For the text-containing cell, return its midpoint in [X, Y] coordinate format. 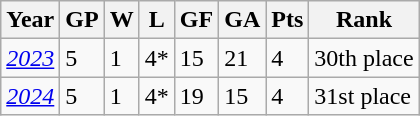
GA [242, 20]
2023 [30, 58]
Rank [364, 20]
2024 [30, 96]
19 [196, 96]
Pts [288, 20]
31st place [364, 96]
30th place [364, 58]
21 [242, 58]
GF [196, 20]
GP [82, 20]
W [122, 20]
Year [30, 20]
L [156, 20]
